Locate the cell with the specified text and output its (X, Y) center coordinate. 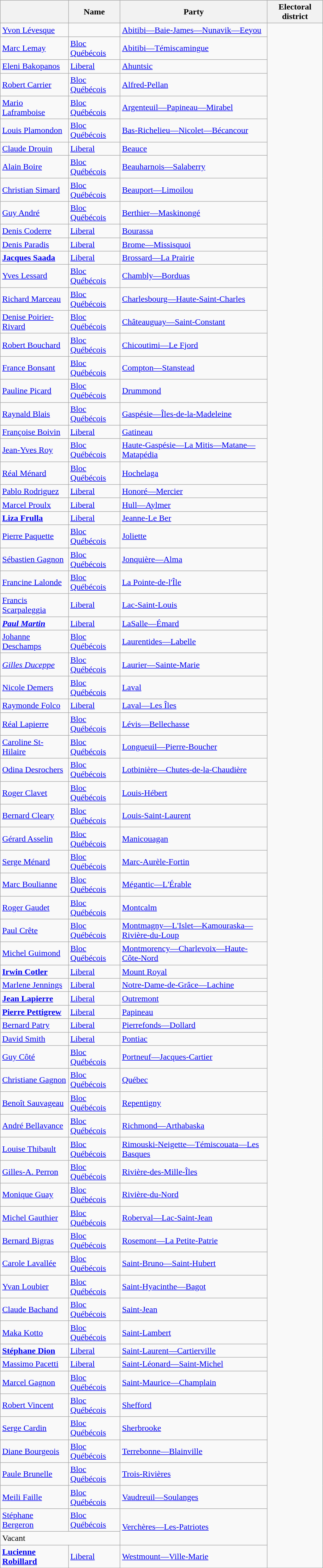
Pierrefonds—Dollard (193, 1025)
Robert Bouchard (35, 345)
Michel Guimond (35, 953)
Verchères—Les-Patriotes (193, 1526)
David Smith (35, 1039)
Montcalm (193, 907)
Marcel Gagnon (35, 1382)
Yvon Lévesque (35, 30)
Laval—Les Îles (193, 706)
Vaudreuil—Soulanges (193, 1497)
Rosemont—La Petite-Patrie (193, 1241)
Claude Bachand (35, 1310)
Louis-Hébert (193, 792)
Odina Desrochers (35, 770)
Longueuil—Pierre-Boucher (193, 747)
Guy André (35, 212)
Rivière-des-Mille-Îles (193, 1171)
Massimo Pacetti (35, 1364)
Stéphane Dion (35, 1351)
Irwin Cotler (35, 972)
Gérard Asselin (35, 838)
Shefford (193, 1405)
Roberval—Lac-Saint-Jean (193, 1217)
Pablo Rodriguez (35, 491)
Saint-Lambert (193, 1332)
Gatineau (193, 432)
Christian Simard (35, 190)
Saint-Hyacinthe—Bagot (193, 1286)
Louis-Saint-Laurent (193, 816)
Saint-Léonard—Saint-Michel (193, 1364)
Rimouski-Neigette—Témiscouata—Les Basques (193, 1149)
Notre-Dame-de-Grâce—Lachine (193, 985)
Jean Lapierre (35, 999)
Mégantic—L'Érable (193, 884)
Montmagny—L'Islet—Kamouraska—Rivière-du-Loup (193, 931)
Hull—Aylmer (193, 505)
Pierre Paquette (35, 536)
Name (95, 12)
Françoise Boivin (35, 432)
Robert Carrier (35, 85)
Vacant (60, 1538)
Marc Boulianne (35, 884)
Gilles Duceppe (35, 665)
Mario Laframboise (35, 107)
Bourassa (193, 231)
Bernard Patry (35, 1025)
Pontiac (193, 1039)
Repentigny (193, 1103)
Marcel Proulx (35, 505)
Louise Thibault (35, 1149)
Denis Paradis (35, 245)
Alain Boire (35, 167)
Réal Ménard (35, 473)
Jeanne-Le Ber (193, 518)
Jonquière—Alma (193, 559)
Mount Royal (193, 972)
Saint-Laurent—Cartierville (193, 1351)
Saint-Jean (193, 1310)
Bas-Richelieu—Nicolet—Bécancour (193, 131)
Compton—Stanstead (193, 368)
Jacques Saada (35, 258)
Marlene Jennings (35, 985)
Portneuf—Jacques-Cartier (193, 1057)
Réal Lapierre (35, 724)
Papineau (193, 1012)
Michel Gauthier (35, 1217)
Bernard Bigras (35, 1241)
Rivière-du-Nord (193, 1195)
Paul Martin (35, 623)
Québec (193, 1080)
Louis Plamondon (35, 131)
Paule Brunelle (35, 1474)
Yvan Loubier (35, 1286)
Paul Crête (35, 931)
Honoré—Mercier (193, 491)
Chicoutimi—Le Fjord (193, 345)
Beauce (193, 149)
Abitibi—Témiscamingue (193, 48)
Benoît Sauvageau (35, 1103)
Laval (193, 687)
Drummond (193, 391)
Richard Marceau (35, 299)
Electoral district (295, 12)
Party (193, 12)
Bernard Cleary (35, 816)
Sébastien Gagnon (35, 559)
Gilles-A. Perron (35, 1171)
Montmorency—Charlevoix—Haute-Côte-Nord (193, 953)
Maka Kotto (35, 1332)
Chambly—Borduas (193, 276)
Abitibi—Baie-James—Nunavik—Eeyou (193, 30)
Yves Lessard (35, 276)
Brossard—La Prairie (193, 258)
Roger Clavet (35, 792)
Raynald Blais (35, 414)
Monique Guay (35, 1195)
LaSalle—Émard (193, 623)
Trois-Rivières (193, 1474)
Hochelaga (193, 473)
Pierre Pettigrew (35, 1012)
Guy Côté (35, 1057)
Lotbinière—Chutes-de-la-Chaudière (193, 770)
Pauline Picard (35, 391)
Alfred-Pellan (193, 85)
Liza Frulla (35, 518)
Jean-Yves Roy (35, 450)
Francine Lalonde (35, 582)
Sherbrooke (193, 1428)
Laurentides—Labelle (193, 641)
Eleni Bakopanos (35, 66)
Lac-Saint-Louis (193, 605)
France Bonsant (35, 368)
Robert Vincent (35, 1405)
Westmount—Ville-Marie (193, 1556)
Gaspésie—Îles-de-la-Madeleine (193, 414)
Ahuntsic (193, 66)
Lévis—Bellechasse (193, 724)
Haute-Gaspésie—La Mitis—Matane—Matapédia (193, 450)
Meili Faille (35, 1497)
Raymonde Folco (35, 706)
Claude Drouin (35, 149)
Châteauguay—Saint-Constant (193, 322)
Manicouagan (193, 838)
Diane Bourgeois (35, 1451)
Terrebonne—Blainville (193, 1451)
Christiane Gagnon (35, 1080)
Caroline St-Hilaire (35, 747)
Serge Ménard (35, 862)
Berthier—Maskinongé (193, 212)
La Pointe-de-l'Île (193, 582)
Beauport—Limoilou (193, 190)
Laurier—Sainte-Marie (193, 665)
Joliette (193, 536)
Marc Lemay (35, 48)
Denis Coderre (35, 231)
Denise Poirier-Rivard (35, 322)
Carole Lavallée (35, 1264)
Saint-Maurice—Champlain (193, 1382)
Johanne Deschamps (35, 641)
Outremont (193, 999)
Marc-Aurèle-Fortin (193, 862)
Brome—Missisquoi (193, 245)
Lucienne Robillard (35, 1556)
Nicole Demers (35, 687)
Roger Gaudet (35, 907)
Argenteuil—Papineau—Mirabel (193, 107)
Saint-Bruno—Saint-Hubert (193, 1264)
Charlesbourg—Haute-Saint-Charles (193, 299)
André Bellavance (35, 1126)
Stéphane Bergeron (35, 1520)
Beauharnois—Salaberry (193, 167)
Serge Cardin (35, 1428)
Francis Scarpaleggia (35, 605)
Richmond—Arthabaska (193, 1126)
